Detect which cell encompasses the target text, then output its [X, Y] center coordinate. 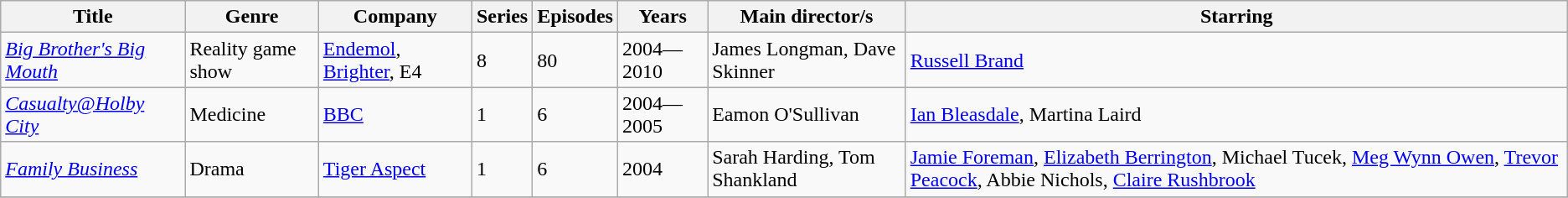
8 [502, 60]
Russell Brand [1236, 60]
Medicine [251, 114]
Episodes [575, 17]
Eamon O'Sullivan [807, 114]
Years [662, 17]
Drama [251, 169]
Endemol, Brighter, E4 [395, 60]
Series [502, 17]
Reality game show [251, 60]
Big Brother's Big Mouth [93, 60]
Casualty@Holby City [93, 114]
Sarah Harding, Tom Shankland [807, 169]
Jamie Foreman, Elizabeth Berrington, Michael Tucek, Meg Wynn Owen, Trevor Peacock, Abbie Nichols, Claire Rushbrook [1236, 169]
James Longman, Dave Skinner [807, 60]
Family Business [93, 169]
Tiger Aspect [395, 169]
Genre [251, 17]
Company [395, 17]
2004 [662, 169]
Title [93, 17]
2004—2010 [662, 60]
2004—2005 [662, 114]
BBC [395, 114]
Ian Bleasdale, Martina Laird [1236, 114]
80 [575, 60]
Starring [1236, 17]
Main director/s [807, 17]
